Find where the given text appears and provide that cell's center as [X, Y] coordinate. 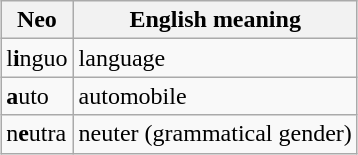
linguo [37, 58]
neutra [37, 134]
language [215, 58]
auto [37, 96]
Neo [37, 20]
automobile [215, 96]
English meaning [215, 20]
neuter (grammatical gender) [215, 134]
